Detect which cell encompasses the target text, then output its [X, Y] center coordinate. 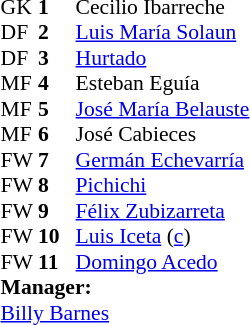
3 [57, 58]
7 [57, 160]
9 [57, 211]
Luis Iceta (c) [163, 237]
Félix Zubizarreta [163, 211]
11 [57, 262]
6 [57, 135]
Luis María Solaun [163, 33]
5 [57, 109]
10 [57, 237]
José María Belauste [163, 109]
4 [57, 83]
Esteban Eguía [163, 83]
Manager: [126, 287]
Hurtado [163, 58]
Germán Echevarría [163, 160]
José Cabieces [163, 135]
Domingo Acedo [163, 262]
Pichichi [163, 185]
2 [57, 33]
8 [57, 185]
